Extract the (x, y) coordinate from the center of the cell holding the provided text.  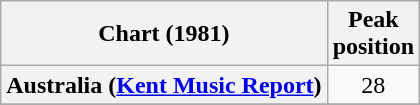
Peakposition (373, 34)
Chart (1981) (164, 34)
28 (373, 85)
Australia (Kent Music Report) (164, 85)
